Detect which cell encompasses the target text, then output its (X, Y) center coordinate. 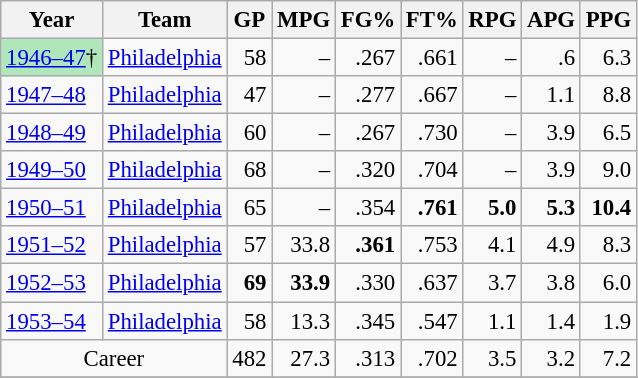
47 (250, 95)
69 (250, 283)
3.5 (492, 358)
.361 (368, 245)
6.0 (608, 283)
1.4 (552, 321)
65 (250, 208)
.547 (432, 321)
.704 (432, 170)
1946–47† (52, 58)
5.0 (492, 208)
8.3 (608, 245)
13.3 (304, 321)
.667 (432, 95)
FT% (432, 20)
.330 (368, 283)
5.3 (552, 208)
PPG (608, 20)
8.8 (608, 95)
.730 (432, 133)
10.4 (608, 208)
4.1 (492, 245)
1952–53 (52, 283)
68 (250, 170)
1953–54 (52, 321)
3.2 (552, 358)
.345 (368, 321)
1.9 (608, 321)
.761 (432, 208)
1950–51 (52, 208)
7.2 (608, 358)
.313 (368, 358)
.6 (552, 58)
60 (250, 133)
.702 (432, 358)
GP (250, 20)
Year (52, 20)
3.7 (492, 283)
33.8 (304, 245)
.277 (368, 95)
Career (114, 358)
1949–50 (52, 170)
1951–52 (52, 245)
MPG (304, 20)
FG% (368, 20)
6.3 (608, 58)
4.9 (552, 245)
3.8 (552, 283)
27.3 (304, 358)
9.0 (608, 170)
.637 (432, 283)
1948–49 (52, 133)
.753 (432, 245)
6.5 (608, 133)
Team (164, 20)
APG (552, 20)
RPG (492, 20)
482 (250, 358)
.354 (368, 208)
33.9 (304, 283)
1947–48 (52, 95)
57 (250, 245)
.320 (368, 170)
.661 (432, 58)
